Search for the cell housing the specified text and yield its (x, y) center coordinate. 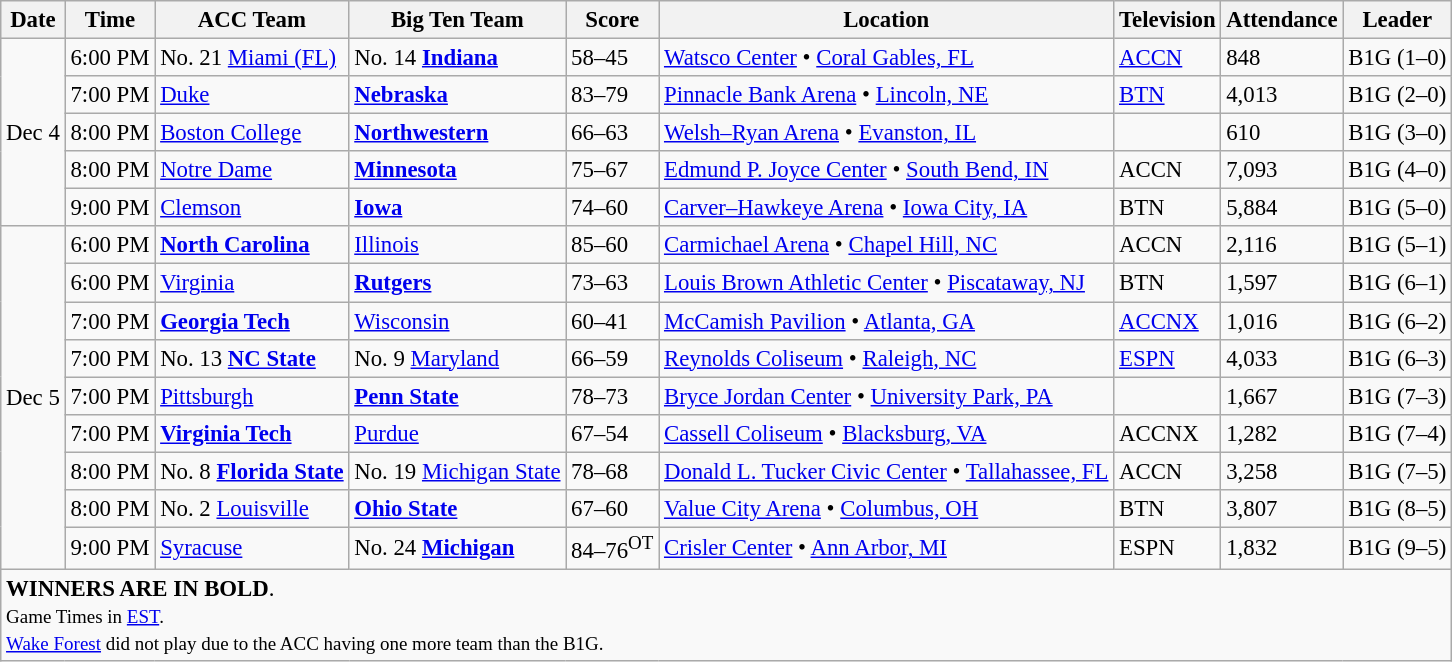
B1G (7–4) (1398, 433)
Nebraska (458, 95)
B1G (5–1) (1398, 245)
78–68 (612, 471)
Illinois (458, 245)
Ohio State (458, 509)
Louis Brown Athletic Center • Piscataway, NJ (886, 283)
No. 19 Michigan State (458, 471)
67–54 (612, 433)
848 (1282, 58)
Pittsburgh (252, 396)
Minnesota (458, 170)
B1G (5–0) (1398, 208)
Iowa (458, 208)
No. 13 NC State (252, 358)
B1G (6–1) (1398, 283)
Leader (1398, 20)
Notre Dame (252, 170)
Reynolds Coliseum • Raleigh, NC (886, 358)
Donald L. Tucker Civic Center • Tallahassee, FL (886, 471)
58–45 (612, 58)
83–79 (612, 95)
B1G (7–3) (1398, 396)
4,013 (1282, 95)
Carver–Hawkeye Arena • Iowa City, IA (886, 208)
B1G (7–5) (1398, 471)
Penn State (458, 396)
Clemson (252, 208)
Television (1168, 20)
B1G (6–2) (1398, 321)
610 (1282, 133)
3,807 (1282, 509)
1,016 (1282, 321)
1,832 (1282, 548)
1,597 (1282, 283)
No. 21 Miami (FL) (252, 58)
Rutgers (458, 283)
Attendance (1282, 20)
Virginia (252, 283)
North Carolina (252, 245)
85–60 (612, 245)
B1G (8–5) (1398, 509)
Crisler Center • Ann Arbor, MI (886, 548)
2,116 (1282, 245)
Cassell Coliseum • Blacksburg, VA (886, 433)
No. 9 Maryland (458, 358)
84–76OT (612, 548)
Date (33, 20)
7,093 (1282, 170)
60–41 (612, 321)
5,884 (1282, 208)
WINNERS ARE IN BOLD.Game Times in EST. Wake Forest did not play due to the ACC having one more team than the B1G. (726, 615)
Syracuse (252, 548)
Bryce Jordan Center • University Park, PA (886, 396)
Northwestern (458, 133)
3,258 (1282, 471)
78–73 (612, 396)
No. 8 Florida State (252, 471)
Pinnacle Bank Arena • Lincoln, NE (886, 95)
Watsco Center • Coral Gables, FL (886, 58)
No. 14 Indiana (458, 58)
Edmund P. Joyce Center • South Bend, IN (886, 170)
Big Ten Team (458, 20)
Welsh–Ryan Arena • Evanston, IL (886, 133)
Dec 4 (33, 133)
No. 2 Louisville (252, 509)
Location (886, 20)
McCamish Pavilion • Atlanta, GA (886, 321)
No. 24 Michigan (458, 548)
67–60 (612, 509)
4,033 (1282, 358)
1,282 (1282, 433)
B1G (3–0) (1398, 133)
66–59 (612, 358)
Carmichael Arena • Chapel Hill, NC (886, 245)
1,667 (1282, 396)
Dec 5 (33, 398)
B1G (1–0) (1398, 58)
Value City Arena • Columbus, OH (886, 509)
Score (612, 20)
ACC Team (252, 20)
Wisconsin (458, 321)
B1G (6–3) (1398, 358)
B1G (9–5) (1398, 548)
66–63 (612, 133)
Virginia Tech (252, 433)
Purdue (458, 433)
Georgia Tech (252, 321)
74–60 (612, 208)
Boston College (252, 133)
Duke (252, 95)
B1G (4–0) (1398, 170)
B1G (2–0) (1398, 95)
75–67 (612, 170)
73–63 (612, 283)
Time (110, 20)
